Find where the given text appears and provide that cell's center as [X, Y] coordinate. 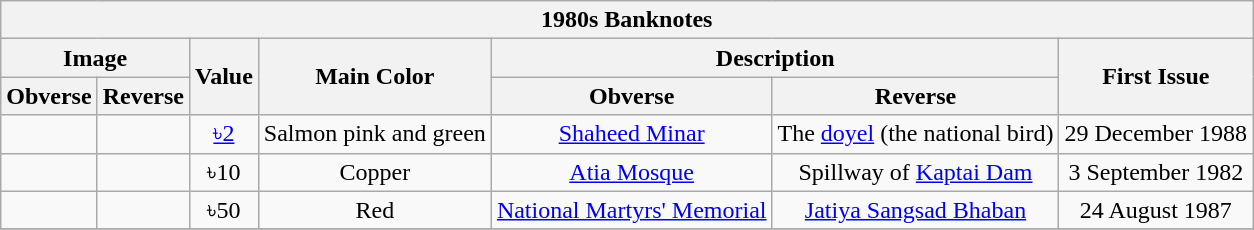
Main Color [374, 77]
First Issue [1156, 77]
৳10 [224, 172]
The doyel (the national bird) [916, 134]
Shaheed Minar [632, 134]
৳50 [224, 210]
Copper [374, 172]
24 August 1987 [1156, 210]
1980s Banknotes [627, 20]
Value [224, 77]
Jatiya Sangsad Bhaban [916, 210]
National Martyrs' Memorial [632, 210]
Salmon pink and green [374, 134]
Description [775, 58]
Spillway of Kaptai Dam [916, 172]
Red [374, 210]
Atia Mosque [632, 172]
৳2 [224, 134]
Image [96, 58]
3 September 1982 [1156, 172]
29 December 1988 [1156, 134]
